Detect which cell encompasses the target text, then output its (X, Y) center coordinate. 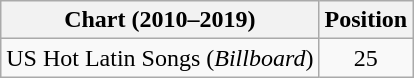
25 (366, 58)
US Hot Latin Songs (Billboard) (160, 58)
Position (366, 20)
Chart (2010–2019) (160, 20)
